Extract the [X, Y] coordinate from the center of the cell holding the provided text.  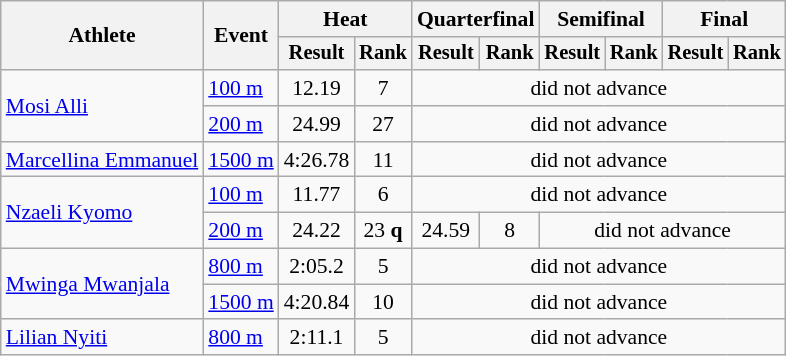
27 [383, 124]
Marcellina Emmanuel [102, 160]
11 [383, 160]
24.99 [316, 124]
Event [240, 36]
Mwinga Mwanjala [102, 284]
11.77 [316, 195]
2:11.1 [316, 338]
12.19 [316, 88]
4:26.78 [316, 160]
Semifinal [600, 19]
24.59 [446, 231]
Heat [346, 19]
Nzaeli Kyomo [102, 212]
7 [383, 88]
Final [724, 19]
24.22 [316, 231]
Lilian Nyiti [102, 338]
Mosi Alli [102, 106]
6 [383, 195]
Athlete [102, 36]
2:05.2 [316, 267]
10 [383, 302]
4:20.84 [316, 302]
23 q [383, 231]
8 [510, 231]
Quarterfinal [476, 19]
